Find where the given text appears and provide that cell's center as (x, y) coordinate. 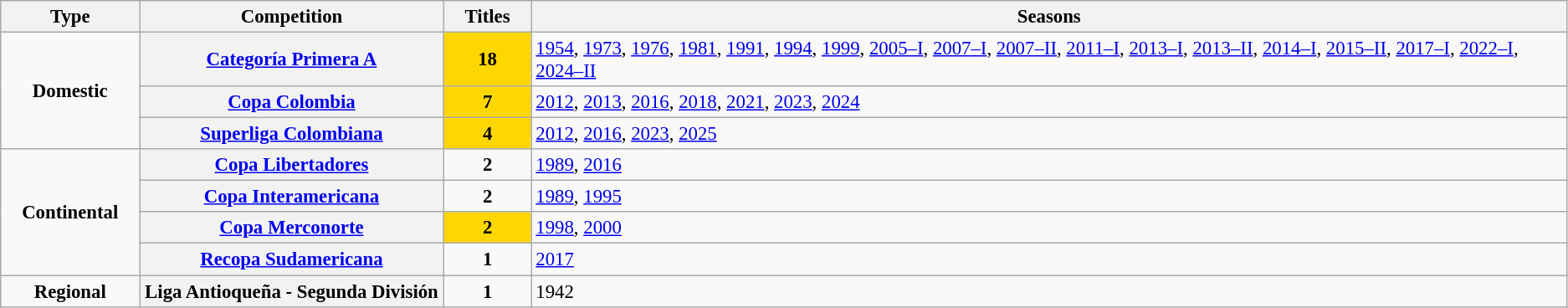
Recopa Sudamericana (291, 259)
1998, 2000 (1049, 228)
Copa Colombia (291, 102)
Copa Libertadores (291, 165)
Liga Antioqueña - Segunda División (291, 291)
1989, 1995 (1049, 197)
Regional (70, 291)
1954, 1973, 1976, 1981, 1991, 1994, 1999, 2005–I, 2007–I, 2007–II, 2011–I, 2013–I, 2013–II, 2014–I, 2015–II, 2017–I, 2022–I, 2024–II (1049, 60)
Competition (291, 17)
Copa Merconorte (291, 228)
Seasons (1049, 17)
2017 (1049, 259)
1989, 2016 (1049, 165)
2012, 2016, 2023, 2025 (1049, 134)
18 (487, 60)
Titles (487, 17)
Type (70, 17)
Domestic (70, 91)
Superliga Colombiana (291, 134)
2012, 2013, 2016, 2018, 2021, 2023, 2024 (1049, 102)
1942 (1049, 291)
Categoría Primera A (291, 60)
Copa Interamericana (291, 197)
4 (487, 134)
Continental (70, 212)
7 (487, 102)
